Provide the (X, Y) coordinate of the cell's center where the given text is located.  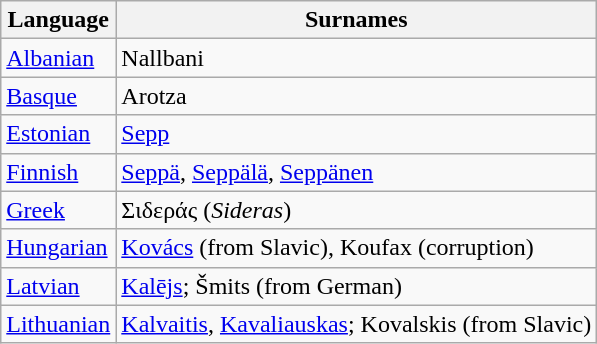
Σιδεράς (Sideras) (356, 210)
Albanian (58, 58)
Latvian (58, 286)
Finnish (58, 172)
Greek (58, 210)
Estonian (58, 134)
Nallbani (356, 58)
Basque (58, 96)
Kalējs; Šmits (from German) (356, 286)
Lithuanian (58, 324)
Kovács (from Slavic), Koufax (corruption) (356, 248)
Sepp (356, 134)
Seppä, Seppälä, Seppänen (356, 172)
Language (58, 20)
Hungarian (58, 248)
Surnames (356, 20)
Arotza (356, 96)
Kalvaitis, Kavaliauskas; Kovalskis (from Slavic) (356, 324)
